Determine the (X, Y) coordinate at the center of the cell enclosing the given text.  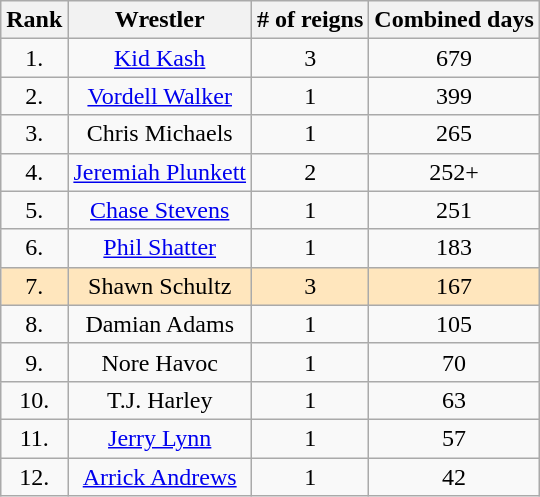
70 (454, 362)
Vordell Walker (160, 96)
Kid Kash (160, 58)
183 (454, 248)
Wrestler (160, 20)
Phil Shatter (160, 248)
2. (34, 96)
7. (34, 286)
12. (34, 477)
63 (454, 400)
251 (454, 210)
42 (454, 477)
167 (454, 286)
2 (310, 172)
4. (34, 172)
265 (454, 134)
Rank (34, 20)
T.J. Harley (160, 400)
Jerry Lynn (160, 438)
679 (454, 58)
Jeremiah Plunkett (160, 172)
Nore Havoc (160, 362)
10. (34, 400)
1. (34, 58)
Chase Stevens (160, 210)
# of reigns (310, 20)
5. (34, 210)
3. (34, 134)
252+ (454, 172)
9. (34, 362)
Shawn Schultz (160, 286)
Combined days (454, 20)
Damian Adams (160, 324)
399 (454, 96)
Arrick Andrews (160, 477)
Chris Michaels (160, 134)
57 (454, 438)
6. (34, 248)
105 (454, 324)
11. (34, 438)
8. (34, 324)
